Locate the cell with the specified text and output its (x, y) center coordinate. 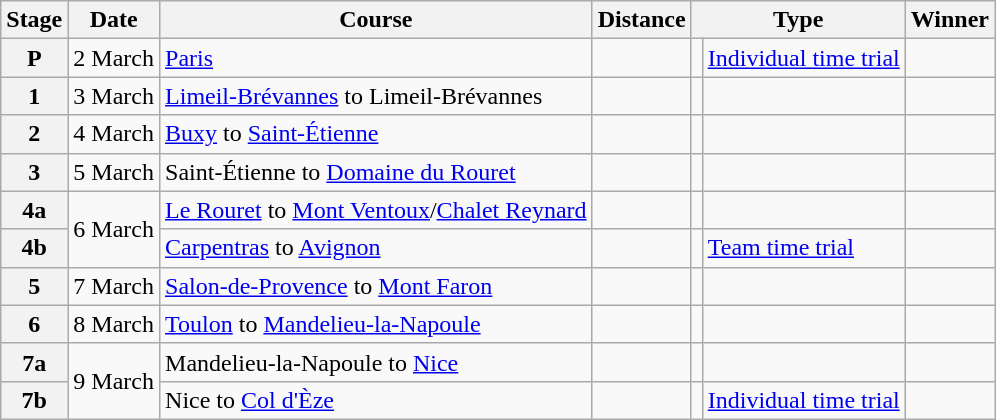
5 March (114, 172)
Mandelieu-la-Napoule to Nice (376, 362)
2 (34, 134)
Limeil-Brévannes to Limeil-Brévannes (376, 96)
Saint-Étienne to Domaine du Rouret (376, 172)
Carpentras to Avignon (376, 248)
Paris (376, 58)
7a (34, 362)
4 March (114, 134)
6 (34, 324)
Course (376, 20)
6 March (114, 229)
7 March (114, 286)
8 March (114, 324)
Distance (642, 20)
Toulon to Mandelieu-la-Napoule (376, 324)
Stage (34, 20)
5 (34, 286)
4a (34, 210)
Salon-de-Provence to Mont Faron (376, 286)
3 March (114, 96)
P (34, 58)
Nice to Col d'Èze (376, 400)
2 March (114, 58)
4b (34, 248)
Buxy to Saint-Étienne (376, 134)
Winner (950, 20)
Le Rouret to Mont Ventoux/Chalet Reynard (376, 210)
9 March (114, 381)
7b (34, 400)
3 (34, 172)
Date (114, 20)
Type (798, 20)
Team time trial (804, 248)
1 (34, 96)
